Search for the cell housing the specified text and yield its (X, Y) center coordinate. 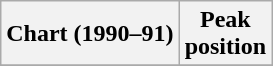
Chart (1990–91) (90, 34)
Peak position (225, 34)
